Extract the (x, y) coordinate from the center of the cell holding the provided text.  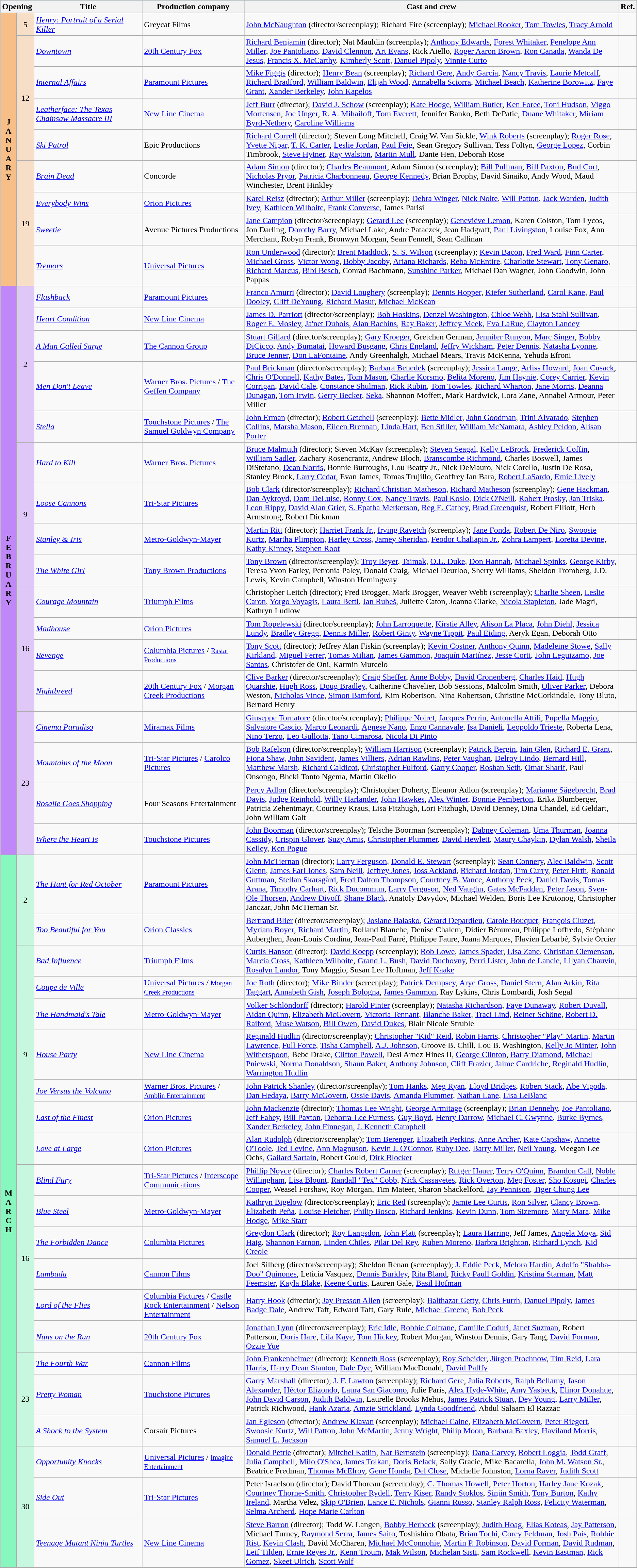
Warner Bros. Pictures / Amblin Entertainment (193, 1090)
Warner Bros. Pictures (193, 463)
Concorde (193, 176)
Lambada (88, 1274)
Joe Versus the Volcano (88, 1090)
John McNaughton (director/screenplay); Richard Fire (screenplay); Michael Rooker, Tom Towles, Tracy Arnold (431, 24)
Opportunity Knocks (88, 1462)
Title (88, 7)
Henry: Portrait of a Serial Killer (88, 24)
Blind Fury (88, 1180)
The Fourth War (88, 1363)
A Man Called Sarge (88, 346)
Hard to Kill (88, 463)
Universal Pictures / Imagine Entertainment (193, 1462)
30 (25, 1507)
Heart Condition (88, 319)
Leatherface: The Texas Chainsaw Massacre III (88, 114)
Mountains of the Moon (88, 763)
Love at Large (88, 1149)
Nuns on the Run (88, 1336)
Stanley & Iris (88, 539)
Revenge (88, 655)
Where the Heart Is (88, 839)
MARCH (9, 1211)
12 (25, 98)
Internal Affairs (88, 82)
Lord of the Flies (88, 1305)
Four Seasons Entertainment (193, 803)
Opening (17, 7)
FEBRUARY (9, 570)
Greycat Films (193, 24)
Last of the Finest (88, 1117)
House Party (88, 1055)
Avenue Pictures Productions (193, 230)
Rosalie Goes Shopping (88, 803)
Stella (88, 427)
Side Out (88, 1498)
Too Beautiful for You (88, 929)
The Cannon Group (193, 346)
Loose Cannons (88, 503)
Downtown (88, 51)
Tremors (88, 265)
Ski Patrol (88, 145)
Touchstone Pictures / The Samuel Goldwyn Company (193, 427)
Tony Brown Productions (193, 570)
Everybody Wins (88, 203)
Flashback (88, 297)
Madhouse (88, 629)
Tri-Star Pictures / Interscope Communications (193, 1180)
5 (25, 24)
Columbia Pictures / Rastar Productions (193, 655)
Corsair Pictures (193, 1431)
The Handmaid's Tale (88, 1014)
Men Don't Leave (88, 386)
Teenage Mutant Ninja Turtles (88, 1543)
Universal Pictures (193, 265)
The White Girl (88, 570)
Coupe de Ville (88, 988)
The Forbidden Dance (88, 1242)
Tri-Star Pictures / Carolco Pictures (193, 763)
20th Century Fox / Morgan Creek Productions (193, 691)
Columbia Pictures (193, 1242)
Miramax Films (193, 727)
Warner Bros. Pictures / The Geffen Company (193, 386)
Nightbreed (88, 691)
Sweetie (88, 230)
Bad Influence (88, 961)
Columbia Pictures / Castle Rock Entertainment / Nelson Entertainment (193, 1305)
The Hunt for Red October (88, 884)
Production company (193, 7)
Brain Dead (88, 176)
Epic Productions (193, 145)
Ref. (627, 7)
Orion Classics (193, 929)
A Shock to the System (88, 1431)
Cast and crew (431, 7)
JANUARY (9, 150)
Cinema Paradiso (88, 727)
Pretty Woman (88, 1395)
Courage Mountain (88, 602)
Blue Steel (88, 1211)
19 (25, 223)
Universal Pictures / Morgan Creek Productions (193, 988)
